Determine the (x, y) coordinate at the center of the cell enclosing the given text.  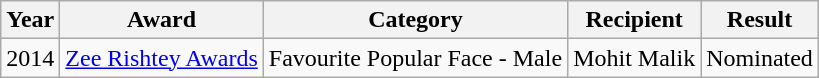
Mohit Malik (634, 58)
Recipient (634, 20)
2014 (30, 58)
Zee Rishtey Awards (162, 58)
Category (415, 20)
Nominated (760, 58)
Year (30, 20)
Award (162, 20)
Favourite Popular Face - Male (415, 58)
Result (760, 20)
